Search for the cell housing the specified text and yield its [x, y] center coordinate. 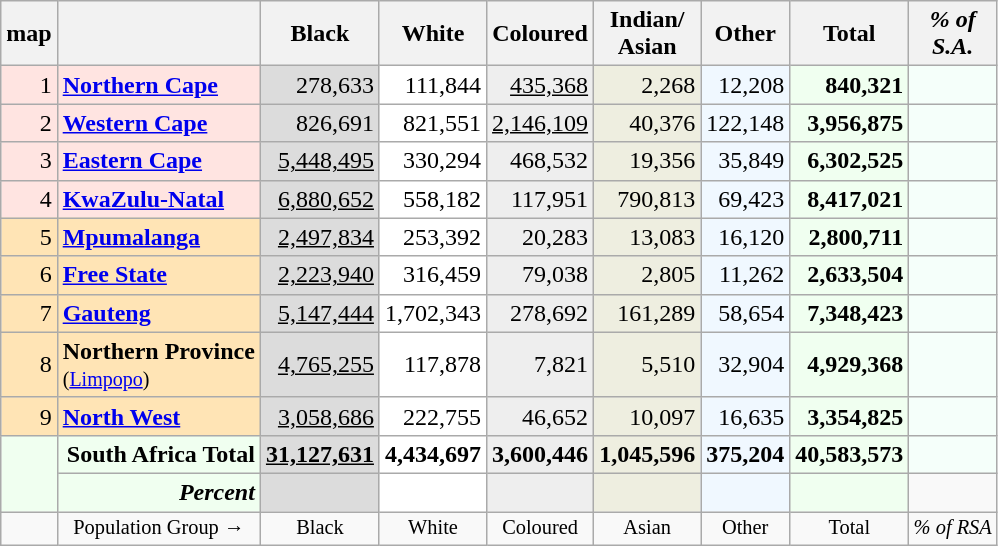
South Africa Total [158, 454]
2,633,504 [850, 275]
11,262 [746, 275]
278,692 [540, 313]
1,702,343 [432, 313]
35,849 [746, 161]
5 [29, 237]
13,083 [648, 237]
7,821 [540, 364]
Population Group → [158, 529]
468,532 [540, 161]
117,951 [540, 199]
KwaZulu-Natal [158, 199]
map [29, 34]
6,880,652 [320, 199]
826,691 [320, 123]
Western Cape [158, 123]
46,652 [540, 416]
58,654 [746, 313]
2,800,711 [850, 237]
9 [29, 416]
330,294 [432, 161]
Mpumalanga [158, 237]
8,417,021 [850, 199]
2,268 [648, 85]
3,956,875 [850, 123]
Eastern Cape [158, 161]
316,459 [432, 275]
1 [29, 85]
31,127,631 [320, 454]
10,097 [648, 416]
Northern Province (Limpopo) [158, 364]
8 [29, 364]
19,356 [648, 161]
North West [158, 416]
7 [29, 313]
40,583,573 [850, 454]
Gauteng [158, 313]
2,805 [648, 275]
7,348,423 [850, 313]
3,600,446 [540, 454]
4,765,255 [320, 364]
2,146,109 [540, 123]
6,302,525 [850, 161]
117,878 [432, 364]
69,423 [746, 199]
Percent [158, 492]
4,929,368 [850, 364]
2,223,940 [320, 275]
5,448,495 [320, 161]
16,635 [746, 416]
Indian/Asian [648, 34]
% of S.A. [953, 34]
2 [29, 123]
4,434,697 [432, 454]
3,354,825 [850, 416]
2,497,834 [320, 237]
% of RSA [953, 529]
122,148 [746, 123]
558,182 [432, 199]
840,321 [850, 85]
Asian [648, 529]
Northern Cape [158, 85]
161,289 [648, 313]
5,147,444 [320, 313]
16,120 [746, 237]
3,058,686 [320, 416]
32,904 [746, 364]
4 [29, 199]
790,813 [648, 199]
20,283 [540, 237]
1,045,596 [648, 454]
278,633 [320, 85]
253,392 [432, 237]
435,368 [540, 85]
222,755 [432, 416]
5,510 [648, 364]
375,204 [746, 454]
Free State [158, 275]
111,844 [432, 85]
821,551 [432, 123]
40,376 [648, 123]
6 [29, 275]
12,208 [746, 85]
79,038 [540, 275]
3 [29, 161]
